Detect which cell encompasses the target text, then output its (X, Y) center coordinate. 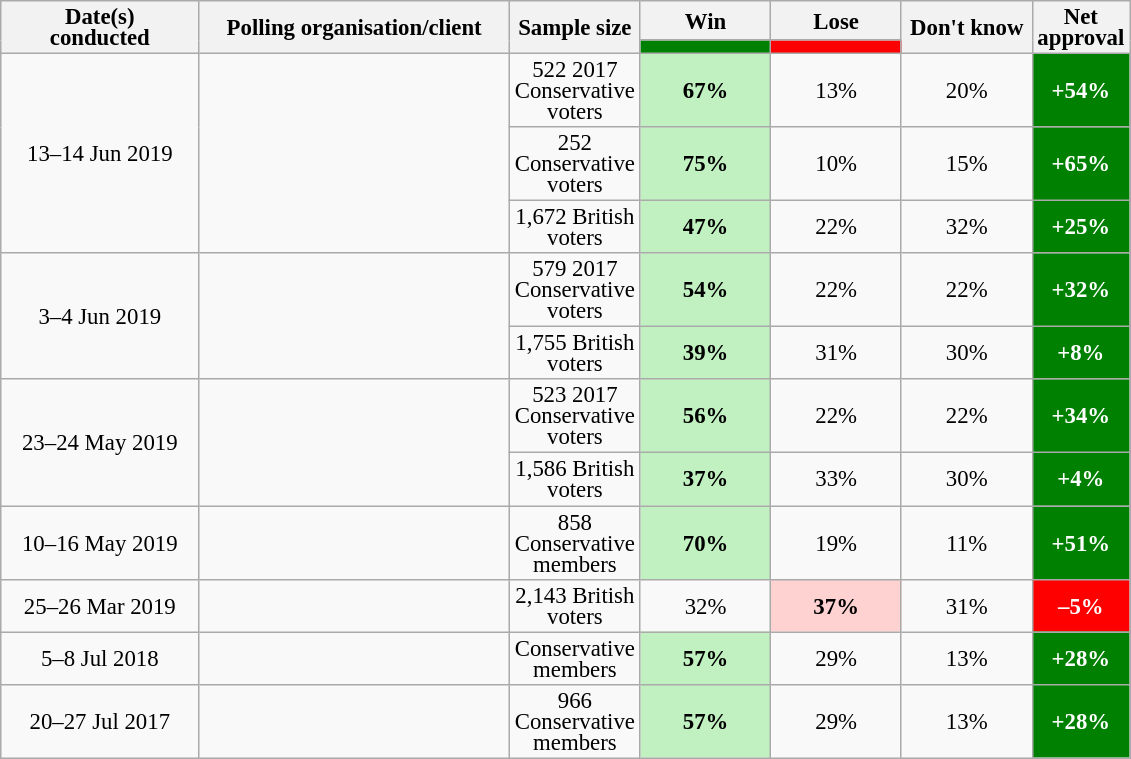
Lose (836, 20)
522 2017 Conservative voters (574, 91)
33% (836, 480)
+54% (1081, 91)
20% (966, 91)
3–4 Jun 2019 (100, 316)
Don't know (966, 28)
13–14 Jun 2019 (100, 154)
10% (836, 164)
523 2017 Conservative voters (574, 417)
Net approval (1081, 28)
+32% (1081, 290)
966 Conservative members (574, 721)
15% (966, 164)
39% (706, 354)
70% (706, 543)
+34% (1081, 417)
23–24 May 2019 (100, 443)
67% (706, 91)
252 Conservative voters (574, 164)
+4% (1081, 480)
2,143 British voters (574, 606)
19% (836, 543)
Win (706, 20)
+25% (1081, 228)
–5% (1081, 606)
56% (706, 417)
858 Conservative members (574, 543)
47% (706, 228)
54% (706, 290)
579 2017 Conservative voters (574, 290)
1,755 British voters (574, 354)
Polling organisation/client (354, 28)
Date(s)conducted (100, 28)
+51% (1081, 543)
25–26 Mar 2019 (100, 606)
10–16 May 2019 (100, 543)
1,672 British voters (574, 228)
+65% (1081, 164)
Conservative members (574, 658)
Sample size (574, 28)
+8% (1081, 354)
1,586 British voters (574, 480)
11% (966, 543)
20–27 Jul 2017 (100, 721)
75% (706, 164)
5–8 Jul 2018 (100, 658)
